Identify which cell holds the provided text, then report its (X, Y) central coordinate. 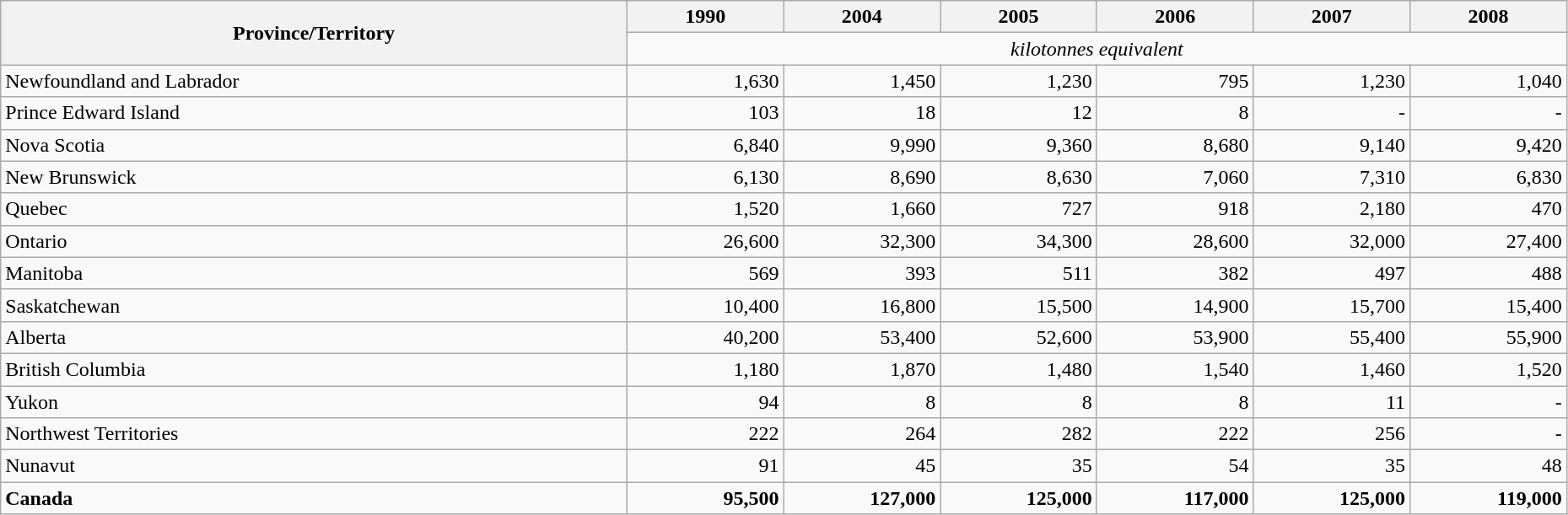
15,500 (1019, 305)
795 (1175, 81)
7,310 (1332, 177)
53,400 (862, 337)
Ontario (314, 241)
34,300 (1019, 241)
2008 (1489, 17)
282 (1019, 434)
2005 (1019, 17)
15,700 (1332, 305)
Province/Territory (314, 33)
264 (862, 434)
54 (1175, 466)
393 (862, 273)
Yukon (314, 402)
New Brunswick (314, 177)
14,900 (1175, 305)
2004 (862, 17)
Nova Scotia (314, 145)
8,680 (1175, 145)
9,140 (1332, 145)
9,420 (1489, 145)
55,900 (1489, 337)
7,060 (1175, 177)
1,480 (1019, 369)
470 (1489, 209)
1990 (705, 17)
Quebec (314, 209)
127,000 (862, 498)
16,800 (862, 305)
6,830 (1489, 177)
40,200 (705, 337)
Alberta (314, 337)
6,130 (705, 177)
9,360 (1019, 145)
382 (1175, 273)
11 (1332, 402)
1,660 (862, 209)
Nunavut (314, 466)
Northwest Territories (314, 434)
1,460 (1332, 369)
2007 (1332, 17)
119,000 (1489, 498)
6,840 (705, 145)
9,990 (862, 145)
Prince Edward Island (314, 113)
45 (862, 466)
52,600 (1019, 337)
569 (705, 273)
British Columbia (314, 369)
Manitoba (314, 273)
103 (705, 113)
1,040 (1489, 81)
kilotonnes equivalent (1097, 49)
95,500 (705, 498)
27,400 (1489, 241)
53,900 (1175, 337)
55,400 (1332, 337)
Newfoundland and Labrador (314, 81)
117,000 (1175, 498)
1,630 (705, 81)
256 (1332, 434)
26,600 (705, 241)
8,690 (862, 177)
48 (1489, 466)
Canada (314, 498)
32,300 (862, 241)
94 (705, 402)
511 (1019, 273)
2006 (1175, 17)
12 (1019, 113)
91 (705, 466)
727 (1019, 209)
488 (1489, 273)
Saskatchewan (314, 305)
1,450 (862, 81)
10,400 (705, 305)
8,630 (1019, 177)
1,540 (1175, 369)
918 (1175, 209)
15,400 (1489, 305)
1,870 (862, 369)
32,000 (1332, 241)
2,180 (1332, 209)
18 (862, 113)
1,180 (705, 369)
28,600 (1175, 241)
497 (1332, 273)
